From the cell containing the given text, extract its center point as [x, y] coordinate. 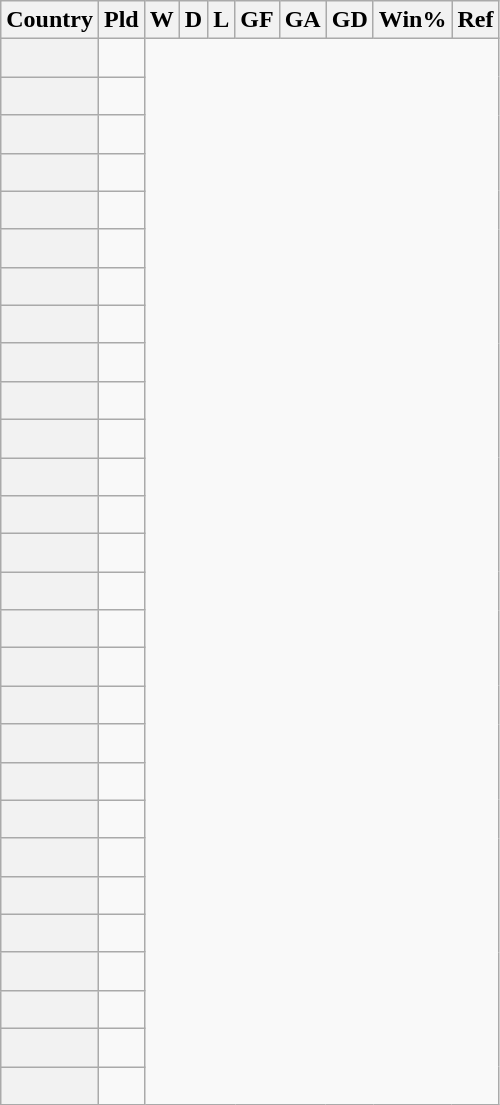
W [162, 20]
Ref [476, 20]
Country [50, 20]
GD [350, 20]
Win% [412, 20]
D [193, 20]
Pld [121, 20]
GA [302, 20]
L [222, 20]
GF [257, 20]
